Identify which cell holds the provided text, then report its (x, y) central coordinate. 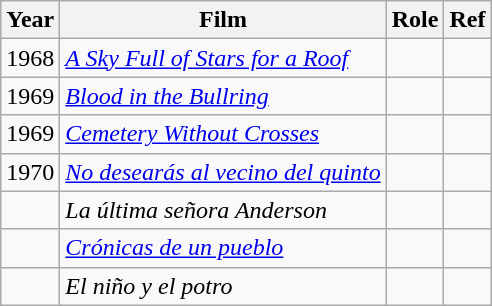
Ref (468, 20)
El niño y el potro (223, 286)
No desearás al vecino del quinto (223, 172)
Cemetery Without Crosses (223, 134)
A Sky Full of Stars for a Roof (223, 58)
Blood in the Bullring (223, 96)
Crónicas de un pueblo (223, 248)
Film (223, 20)
La última señora Anderson (223, 210)
1970 (30, 172)
Role (415, 20)
Year (30, 20)
1968 (30, 58)
